Return [X, Y] of the center of cell containing provided text 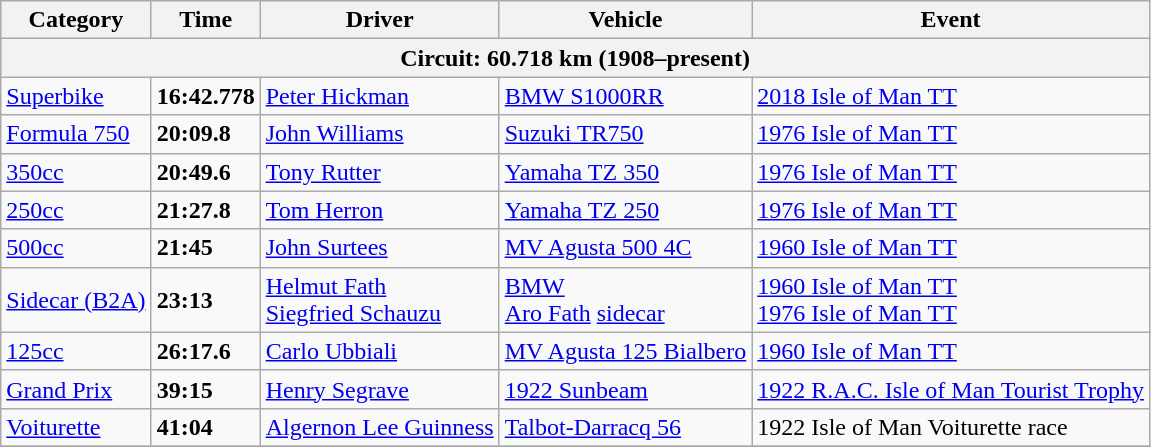
Grand Prix [76, 389]
21:27.8 [206, 210]
41:04 [206, 427]
John Surtees [380, 248]
MV Agusta 125 Bialbero [626, 351]
MV Agusta 500 4C [626, 248]
1960 Isle of Man TT 1976 Isle of Man TT [951, 300]
BMW S1000RR [626, 96]
BMW Aro Fath sidecar [626, 300]
250cc [76, 210]
Circuit: 60.718 km (1908–present) [576, 58]
Sidecar (B2A) [76, 300]
Tony Rutter [380, 172]
26:17.6 [206, 351]
Yamaha TZ 250 [626, 210]
125cc [76, 351]
Henry Segrave [380, 389]
Category [76, 20]
1922 R.A.C. Isle of Man Tourist Trophy [951, 389]
Event [951, 20]
Tom Herron [380, 210]
2018 Isle of Man TT [951, 96]
Carlo Ubbiali [380, 351]
Time [206, 20]
Suzuki TR750 [626, 134]
39:15 [206, 389]
Vehicle [626, 20]
20:49.6 [206, 172]
Superbike [76, 96]
Yamaha TZ 350 [626, 172]
16:42.778 [206, 96]
350cc [76, 172]
500cc [76, 248]
Formula 750 [76, 134]
20:09.8 [206, 134]
Talbot-Darracq 56 [626, 427]
Algernon Lee Guinness [380, 427]
Driver [380, 20]
John Williams [380, 134]
Helmut Fath Siegfried Schauzu [380, 300]
23:13 [206, 300]
Peter Hickman [380, 96]
Voiturette [76, 427]
1922 Isle of Man Voiturette race [951, 427]
21:45 [206, 248]
1922 Sunbeam [626, 389]
